Provide the (x, y) coordinate of the cell's center where the given text is located.  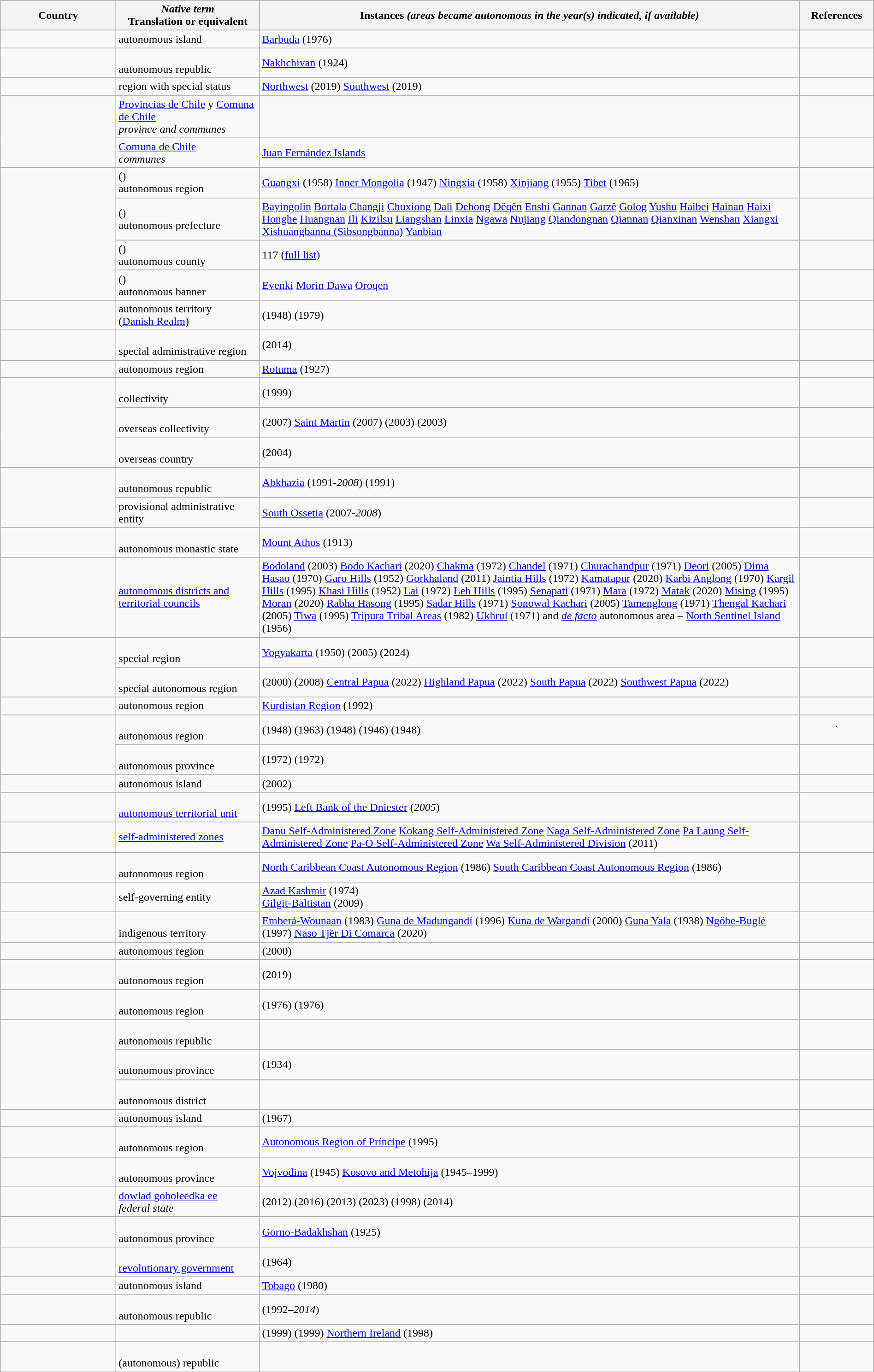
(2002) (529, 783)
(1999) (529, 393)
()autonomous banner (188, 285)
collectivity (188, 393)
(1967) (529, 1118)
Rotuma (1927) (529, 369)
Juan Fernández Islands (529, 153)
(2019) (529, 975)
(1992–2014) (529, 1309)
Kurdistan Region (1992) (529, 706)
` (836, 730)
Northwest (2019) Southwest (2019) (529, 87)
(2007) Saint Martin (2007) (2003) (2003) (529, 423)
117 (full list) (529, 255)
revolutionary government (188, 1261)
Comuna de Chile communes (188, 153)
overseas country (188, 452)
Vojvodina (1945) Kosovo and Metohija (1945–1999) (529, 1172)
Yogyakarta (1950) (2005) (2024) (529, 652)
Evenki Morin Dawa Oroqen (529, 285)
autonomous territory(Danish Realm) (188, 315)
(1934) (529, 1064)
Mount Athos (1913) (529, 543)
(autonomous) republic (188, 1357)
()autonomous county (188, 255)
(2000) (2008) Central Papua (2022) Highland Papua (2022) South Papua (2022) Southwest Papua (2022) (529, 682)
Gorno-Badakhshan (1925) (529, 1232)
South Ossetia (2007-2008) (529, 512)
autonomous district (188, 1095)
(1948) (1963) (1948) (1946) (1948) (529, 730)
(1948) (1979) (529, 315)
self-administered zones (188, 837)
Tobago (1980) (529, 1285)
autonomous territorial unit (188, 807)
overseas collectivity (188, 423)
provisional administrative entity (188, 512)
References (836, 16)
special administrative region (188, 345)
(2012) (2016) (2013) (2023) (1998) (2014) (529, 1202)
dowlad goboleedka ee federal state (188, 1202)
Nakhchivan (1924) (529, 63)
autonomous districts and territorial councils (188, 597)
(2014) (529, 345)
Country (58, 16)
special autonomous region (188, 682)
Azad Kashmir (1974)Gilgit-Baltistan (2009) (529, 897)
(2004) (529, 452)
Guangxi (1958) Inner Mongolia (1947) Ningxia (1958) Xinjiang (1955) Tibet (1965) (529, 182)
Native termTranslation or equivalent (188, 16)
()autonomous region (188, 182)
(1972) (1972) (529, 759)
region with special status (188, 87)
(2000) (529, 951)
(1964) (529, 1261)
Provincias de Chile y Comuna de Chile province and communes (188, 117)
(1999) (1999) Northern Ireland (1998) (529, 1333)
indigenous territory (188, 927)
Emberá-Wounaan (1983) Guna de Madungandí (1996) Kuna de Wargandí (2000) Guna Yala (1938) Ngöbe-Buglé (1997) Naso Tjër Di Comarca (2020) (529, 927)
(1995) Left Bank of the Dniester (2005) (529, 807)
North Caribbean Coast Autonomous Region (1986) South Caribbean Coast Autonomous Region (1986) (529, 867)
()autonomous prefecture (188, 219)
Barbuda (1976) (529, 39)
autonomous monastic state (188, 543)
Instances (areas became autonomous in the year(s) indicated, if available) (529, 16)
Autonomous Region of Príncipe (1995) (529, 1142)
special region (188, 652)
Abkhazia (1991-2008) (1991) (529, 483)
(1976) (1976) (529, 1004)
self-governing entity (188, 897)
